Return (x, y) of the center of cell containing provided text 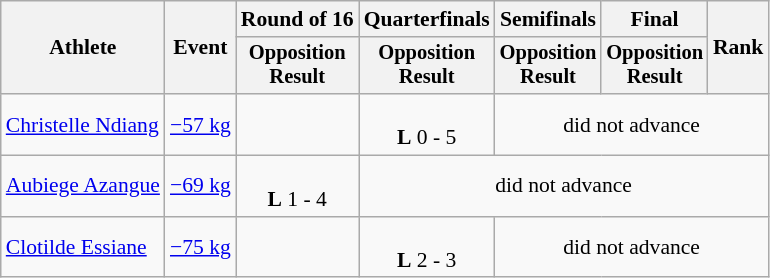
−57 kg (200, 124)
L 2 - 3 (427, 248)
L 1 - 4 (298, 186)
Quarterfinals (427, 19)
Event (200, 48)
Christelle Ndiang (83, 124)
−69 kg (200, 186)
−75 kg (200, 248)
Final (654, 19)
Semifinals (548, 19)
Aubiege Azangue (83, 186)
Clotilde Essiane (83, 248)
Athlete (83, 48)
L 0 - 5 (427, 124)
Round of 16 (298, 19)
Rank (738, 48)
